Scan for the cell matching the given text and deliver its [x, y] coordinate at center. 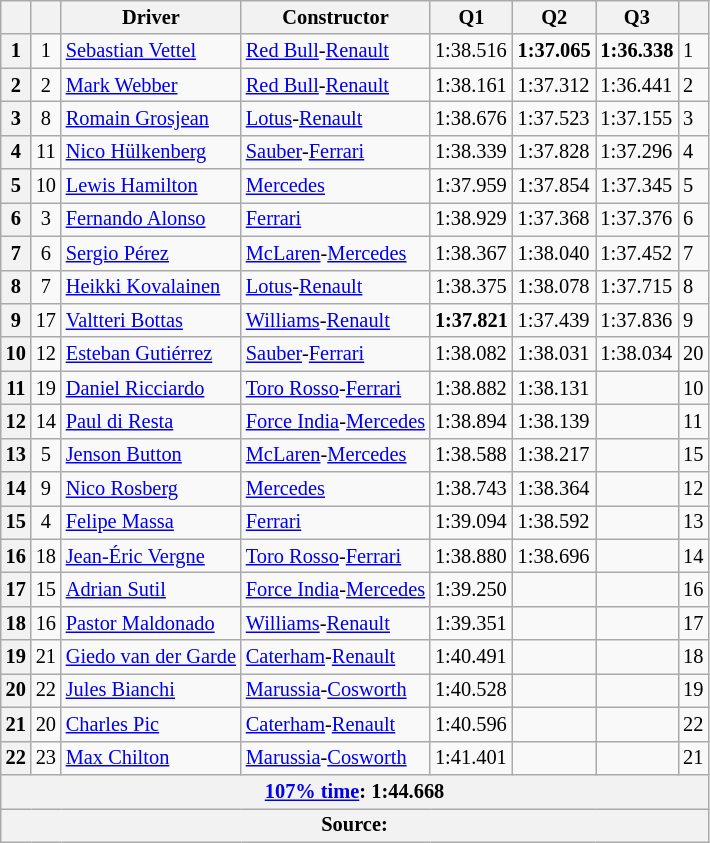
Fernando Alonso [151, 219]
1:38.217 [554, 455]
Adrian Sutil [151, 589]
1:38.375 [472, 287]
1:38.131 [554, 388]
1:37.368 [554, 219]
Esteban Gutiérrez [151, 354]
Nico Rosberg [151, 489]
1:40.491 [472, 657]
1:39.094 [472, 522]
1:37.312 [554, 85]
Paul di Resta [151, 421]
1:37.715 [638, 287]
Pastor Maldonado [151, 623]
Q3 [638, 17]
Max Chilton [151, 758]
1:37.854 [554, 186]
1:38.516 [472, 51]
1:38.040 [554, 253]
Charles Pic [151, 724]
Jules Bianchi [151, 690]
1:38.696 [554, 556]
1:38.367 [472, 253]
1:38.078 [554, 287]
1:38.929 [472, 219]
1:40.596 [472, 724]
1:40.528 [472, 690]
1:37.523 [554, 118]
1:38.034 [638, 354]
Sebastian Vettel [151, 51]
1:38.676 [472, 118]
Daniel Ricciardo [151, 388]
1:37.065 [554, 51]
Giedo van der Garde [151, 657]
Felipe Massa [151, 522]
Source: [355, 825]
1:38.592 [554, 522]
1:36.338 [638, 51]
1:41.401 [472, 758]
1:38.894 [472, 421]
1:37.155 [638, 118]
Heikki Kovalainen [151, 287]
Mark Webber [151, 85]
1:37.836 [638, 320]
1:37.828 [554, 152]
1:38.031 [554, 354]
1:39.351 [472, 623]
1:37.376 [638, 219]
1:38.882 [472, 388]
Jean-Éric Vergne [151, 556]
1:38.743 [472, 489]
23 [46, 758]
1:37.452 [638, 253]
Lewis Hamilton [151, 186]
1:38.161 [472, 85]
Q1 [472, 17]
Q2 [554, 17]
1:37.439 [554, 320]
1:38.880 [472, 556]
Nico Hülkenberg [151, 152]
1:38.588 [472, 455]
1:38.364 [554, 489]
1:38.339 [472, 152]
1:36.441 [638, 85]
107% time: 1:44.668 [355, 791]
1:38.082 [472, 354]
1:37.959 [472, 186]
Driver [151, 17]
Sergio Pérez [151, 253]
1:38.139 [554, 421]
Romain Grosjean [151, 118]
Constructor [336, 17]
1:37.296 [638, 152]
Jenson Button [151, 455]
1:37.821 [472, 320]
1:37.345 [638, 186]
1:39.250 [472, 589]
Valtteri Bottas [151, 320]
